Scan for the cell matching the given text and deliver its (X, Y) coordinate at center. 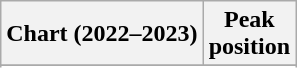
Peakposition (249, 34)
Chart (2022–2023) (102, 34)
